Output the [X, Y] coordinate of the center of the cell containing the given text.  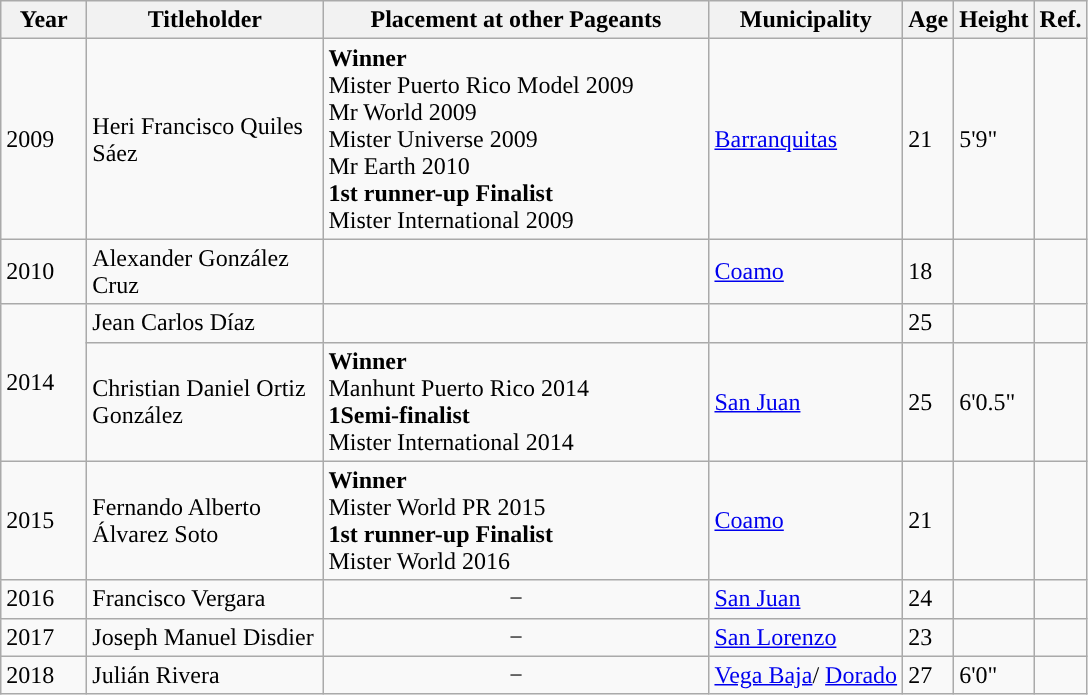
Ref. [1060, 20]
Julián Rivera [205, 675]
WinnerMister World PR 20151st runner-up FinalistMister World 2016 [516, 520]
2018 [44, 675]
24 [928, 599]
27 [928, 675]
Barranquitas [806, 139]
Height [994, 20]
San Lorenzo [806, 637]
Fernando Alberto Álvarez Soto [205, 520]
2009 [44, 139]
Vega Baja/ Dorado [806, 675]
23 [928, 637]
2017 [44, 637]
2015 [44, 520]
Year [44, 20]
Age [928, 20]
2014 [44, 382]
WinnerMister Puerto Rico Model 2009Mr World 2009Mister Universe 2009Mr Earth 20101st runner-up FinalistMister International 2009 [516, 139]
2016 [44, 599]
6'0" [994, 675]
Joseph Manuel Disdier [205, 637]
WinnerManhunt Puerto Rico 20141Semi-finalistMister International 2014 [516, 402]
Alexander González Cruz [205, 272]
Titleholder [205, 20]
Christian Daniel Ortiz González [205, 402]
5'9" [994, 139]
Heri Francisco Quiles Sáez [205, 139]
Francisco Vergara [205, 599]
2010 [44, 272]
6'0.5" [994, 402]
Placement at other Pageants [516, 20]
Jean Carlos Díaz [205, 323]
Municipality [806, 20]
18 [928, 272]
